Locate the cell with the specified text and output its [X, Y] center coordinate. 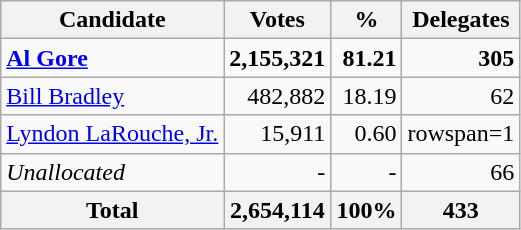
% [366, 20]
Votes [278, 20]
Lyndon LaRouche, Jr. [112, 134]
18.19 [366, 96]
2,155,321 [278, 58]
2,654,114 [278, 210]
Al Gore [112, 58]
482,882 [278, 96]
Unallocated [112, 172]
62 [461, 96]
433 [461, 210]
15,911 [278, 134]
Delegates [461, 20]
66 [461, 172]
rowspan=1 [461, 134]
0.60 [366, 134]
Candidate [112, 20]
Total [112, 210]
305 [461, 58]
Bill Bradley [112, 96]
100% [366, 210]
81.21 [366, 58]
